For the text-containing cell, return its midpoint in (x, y) coordinate format. 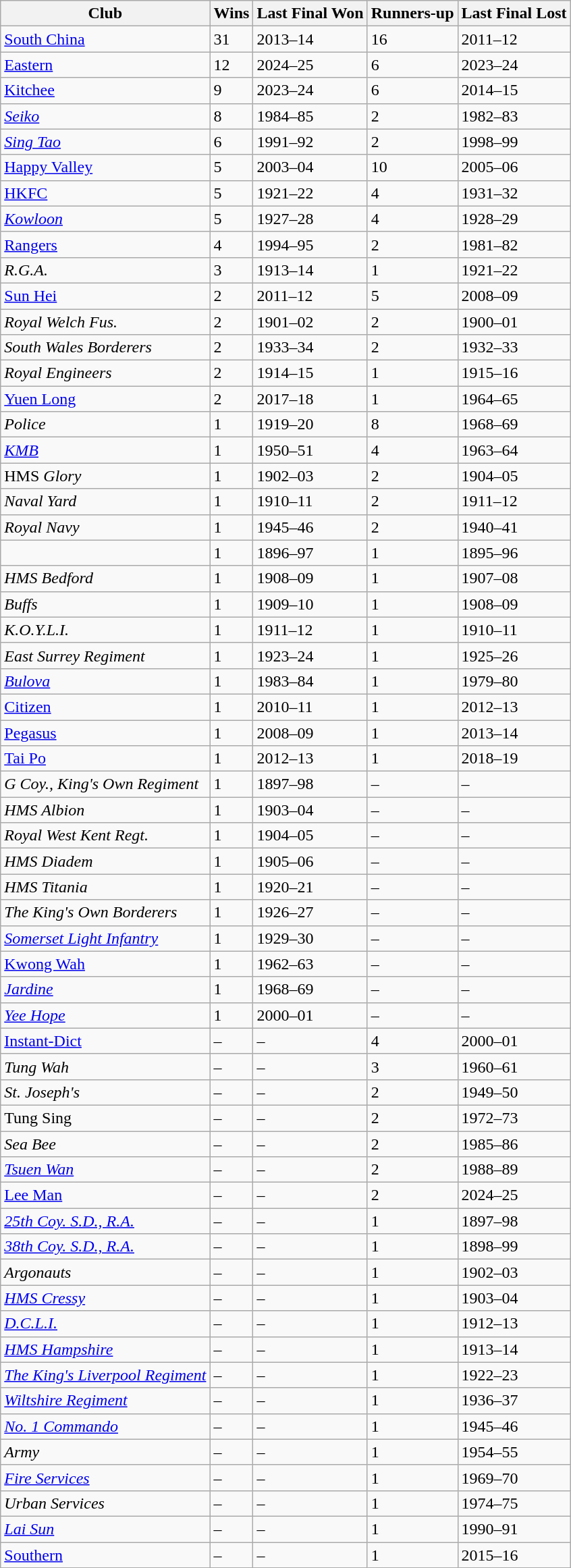
1983–84 (310, 681)
South China (105, 39)
Last Final Lost (514, 13)
Rangers (105, 244)
KMB (105, 450)
2005–06 (514, 167)
Royal Engineers (105, 373)
1895–96 (514, 553)
HMS Bedford (105, 578)
Naval Yard (105, 502)
1954–55 (514, 1452)
Pegasus (105, 732)
1907–08 (514, 578)
1909–10 (310, 604)
1900–01 (514, 322)
1933–34 (310, 348)
HKFC (105, 193)
Kowloon (105, 219)
1969–70 (514, 1478)
HMS Glory (105, 476)
Tung Sing (105, 1118)
1928–29 (514, 219)
Bulova (105, 681)
1915–16 (514, 373)
Tung Wah (105, 1066)
1988–89 (514, 1170)
HMS Titania (105, 887)
Army (105, 1452)
2015–16 (514, 1555)
Jardine (105, 990)
Urban Services (105, 1503)
2014–15 (514, 90)
HMS Albion (105, 810)
1974–75 (514, 1503)
1932–33 (514, 348)
HMS Diadem (105, 861)
The King's Own Borderers (105, 913)
16 (412, 39)
1979–80 (514, 681)
1922–23 (514, 1375)
Somerset Light Infantry (105, 938)
38th Coy. S.D., R.A. (105, 1247)
1896–97 (310, 553)
HMS Cressy (105, 1298)
Instant-Dict (105, 1041)
St. Joseph's (105, 1092)
1998–99 (514, 142)
1931–32 (514, 193)
Wins (232, 13)
9 (232, 90)
Citizen (105, 707)
Eastern (105, 65)
Police (105, 425)
K.O.Y.L.I. (105, 630)
Runners-up (412, 13)
1984–85 (310, 116)
South Wales Borderers (105, 348)
Lee Man (105, 1195)
1923–24 (310, 655)
12 (232, 65)
The King's Liverpool Regiment (105, 1375)
Sea Bee (105, 1144)
Sing Tao (105, 142)
No. 1 Commando (105, 1426)
1905–06 (310, 861)
1925–26 (514, 655)
1981–82 (514, 244)
1994–95 (310, 244)
1962–63 (310, 964)
1912–13 (514, 1324)
Royal Welch Fus. (105, 322)
1990–91 (514, 1529)
Happy Valley (105, 167)
Royal Navy (105, 527)
31 (232, 39)
2017–18 (310, 399)
1964–65 (514, 399)
HMS Hampshire (105, 1349)
1920–21 (310, 887)
Sun Hei (105, 296)
Tsuen Wan (105, 1170)
2003–04 (310, 167)
Kwong Wah (105, 964)
Wiltshire Regiment (105, 1401)
Kitchee (105, 90)
G Coy., King's Own Regiment (105, 784)
Buffs (105, 604)
East Surrey Regiment (105, 655)
1985–86 (514, 1144)
1929–30 (310, 938)
1901–02 (310, 322)
Seiko (105, 116)
1936–37 (514, 1401)
1960–61 (514, 1066)
1982–83 (514, 116)
1914–15 (310, 373)
1963–64 (514, 450)
1972–73 (514, 1118)
1919–20 (310, 425)
Last Final Won (310, 13)
1949–50 (514, 1092)
Club (105, 13)
R.G.A. (105, 270)
2010–11 (310, 707)
1926–27 (310, 913)
2018–19 (514, 759)
1991–92 (310, 142)
Southern (105, 1555)
Lai Sun (105, 1529)
1950–51 (310, 450)
Royal West Kent Regt. (105, 836)
1898–99 (514, 1247)
Fire Services (105, 1478)
1940–41 (514, 527)
Yuen Long (105, 399)
Yee Hope (105, 1015)
Argonauts (105, 1272)
25th Coy. S.D., R.A. (105, 1221)
1927–28 (310, 219)
10 (412, 167)
D.C.L.I. (105, 1324)
Tai Po (105, 759)
